Determine the (X, Y) coordinate at the center of the cell enclosing the given text.  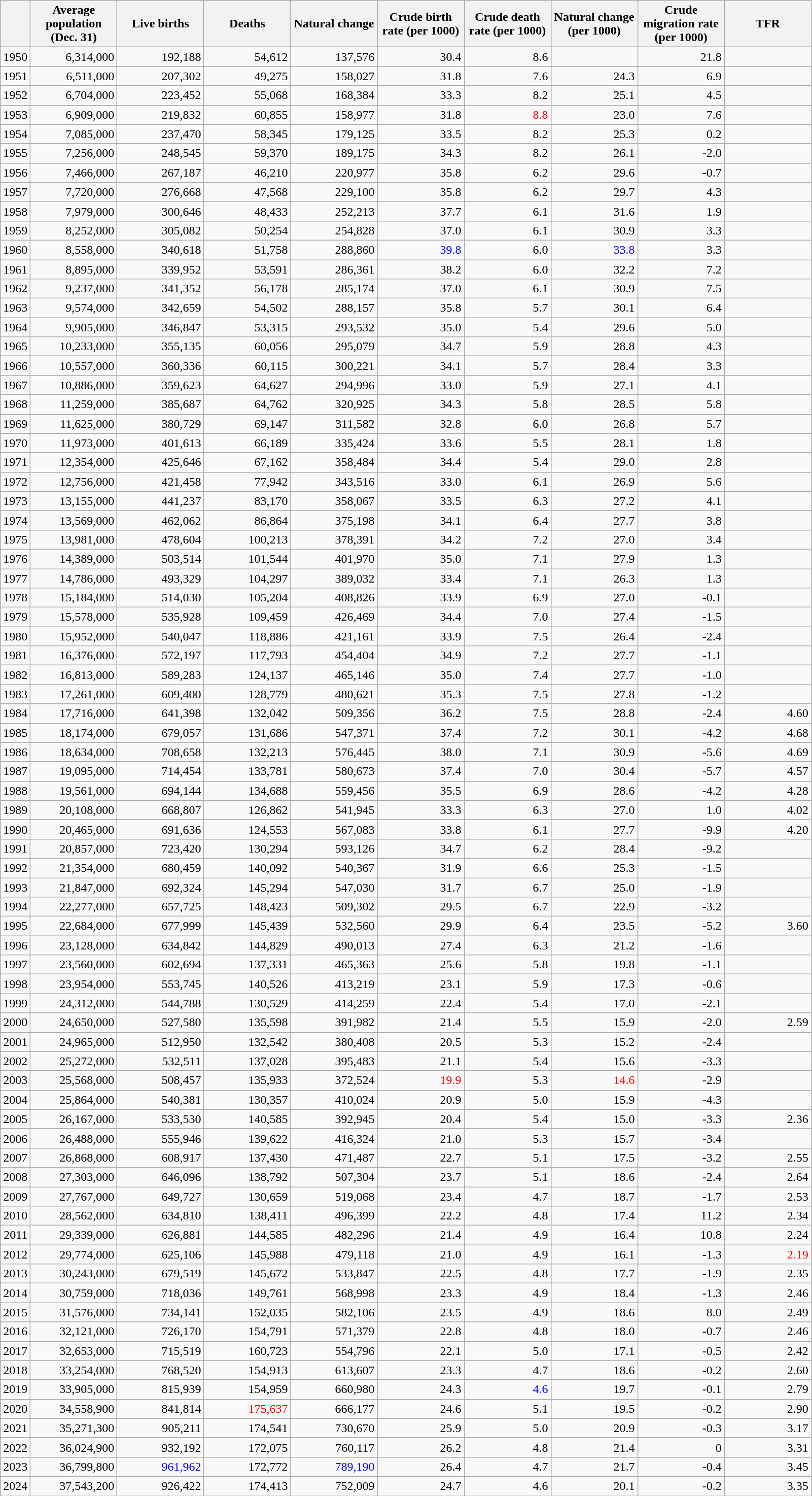
267,187 (160, 173)
58,345 (248, 134)
-3.4 (681, 1138)
1963 (15, 308)
38.0 (421, 752)
547,030 (334, 888)
4.68 (768, 733)
568,998 (334, 1293)
27,303,000 (74, 1177)
533,847 (334, 1274)
22.8 (421, 1332)
608,917 (160, 1158)
11.2 (681, 1216)
343,516 (334, 482)
154,791 (248, 1332)
602,694 (160, 965)
2023 (15, 1467)
35.5 (421, 791)
-1.7 (681, 1196)
3.35 (768, 1486)
168,384 (334, 95)
413,219 (334, 984)
37,543,200 (74, 1486)
726,170 (160, 1332)
414,259 (334, 1003)
666,177 (334, 1409)
2.35 (768, 1274)
768,520 (160, 1370)
101,544 (248, 559)
4.5 (681, 95)
21.7 (594, 1467)
6,511,000 (74, 76)
514,030 (160, 598)
1991 (15, 848)
-2.1 (681, 1003)
544,788 (160, 1003)
137,430 (248, 1158)
508,457 (160, 1080)
140,526 (248, 984)
130,357 (248, 1100)
1977 (15, 578)
926,422 (160, 1486)
19.7 (594, 1389)
13,155,000 (74, 501)
27.8 (594, 694)
462,062 (160, 520)
401,613 (160, 443)
252,213 (334, 211)
21.1 (421, 1061)
2.19 (768, 1254)
17,261,000 (74, 694)
22.7 (421, 1158)
540,367 (334, 868)
10,557,000 (74, 366)
29.7 (594, 192)
18.7 (594, 1196)
286,361 (334, 269)
634,810 (160, 1216)
130,294 (248, 848)
533,530 (160, 1119)
22,277,000 (74, 907)
23,128,000 (74, 945)
56,178 (248, 289)
421,458 (160, 482)
32,653,000 (74, 1351)
480,621 (334, 694)
174,541 (248, 1428)
174,413 (248, 1486)
714,454 (160, 771)
541,945 (334, 810)
29.5 (421, 907)
18,174,000 (74, 733)
33.4 (421, 578)
580,673 (334, 771)
34,558,900 (74, 1409)
12,756,000 (74, 482)
36,024,900 (74, 1447)
66,189 (248, 443)
124,553 (248, 829)
2016 (15, 1332)
20,108,000 (74, 810)
305,082 (160, 230)
23.1 (421, 984)
18.4 (594, 1293)
16,813,000 (74, 675)
372,524 (334, 1080)
2020 (15, 1409)
229,100 (334, 192)
35,271,300 (74, 1428)
2012 (15, 1254)
1983 (15, 694)
59,370 (248, 153)
589,283 (160, 675)
815,939 (160, 1389)
1971 (15, 462)
15,184,000 (74, 598)
10.8 (681, 1235)
26.3 (594, 578)
20.5 (421, 1042)
179,125 (334, 134)
294,996 (334, 385)
4.02 (768, 810)
668,807 (160, 810)
-0.6 (681, 984)
33,905,000 (74, 1389)
145,672 (248, 1274)
22.1 (421, 1351)
19.9 (421, 1080)
49,275 (248, 76)
1962 (15, 289)
1957 (15, 192)
15,578,000 (74, 617)
Natural change (per 1000) (594, 24)
1954 (15, 134)
391,982 (334, 1023)
144,585 (248, 1235)
22.5 (421, 1274)
7,256,000 (74, 153)
540,381 (160, 1100)
104,297 (248, 578)
28.5 (594, 404)
1959 (15, 230)
482,296 (334, 1235)
441,237 (160, 501)
547,371 (334, 733)
36,799,800 (74, 1467)
17.0 (594, 1003)
416,324 (334, 1138)
23,560,000 (74, 965)
31,576,000 (74, 1312)
340,618 (160, 250)
609,400 (160, 694)
554,796 (334, 1351)
1955 (15, 153)
145,988 (248, 1254)
175,637 (248, 1409)
1986 (15, 752)
22.4 (421, 1003)
680,459 (160, 868)
219,832 (160, 115)
47,568 (248, 192)
21,847,000 (74, 888)
1972 (15, 482)
130,529 (248, 1003)
189,175 (334, 153)
77,942 (248, 482)
723,420 (160, 848)
36.2 (421, 713)
-5.2 (681, 926)
2.59 (768, 1023)
149,761 (248, 1293)
1956 (15, 173)
2024 (15, 1486)
26.1 (594, 153)
3.4 (681, 539)
300,646 (160, 211)
276,668 (160, 192)
1975 (15, 539)
237,470 (160, 134)
8.8 (507, 115)
2015 (15, 1312)
-1.2 (681, 694)
64,762 (248, 404)
10,233,000 (74, 347)
-1.6 (681, 945)
2.79 (768, 1389)
1976 (15, 559)
Deaths (248, 24)
285,174 (334, 289)
17.1 (594, 1351)
1981 (15, 656)
134,688 (248, 791)
25.1 (594, 95)
28,562,000 (74, 1216)
582,106 (334, 1312)
905,211 (160, 1428)
22.2 (421, 1216)
23.7 (421, 1177)
2000 (15, 1023)
692,324 (160, 888)
493,329 (160, 578)
105,204 (248, 598)
2006 (15, 1138)
375,198 (334, 520)
248,545 (160, 153)
172,075 (248, 1447)
660,980 (334, 1389)
465,363 (334, 965)
1.9 (681, 211)
160,723 (248, 1351)
24,965,000 (74, 1042)
300,221 (334, 366)
32.2 (594, 269)
220,977 (334, 173)
496,399 (334, 1216)
2.8 (681, 462)
718,036 (160, 1293)
380,729 (160, 424)
490,013 (334, 945)
1994 (15, 907)
395,483 (334, 1061)
1988 (15, 791)
346,847 (160, 327)
6,909,000 (74, 115)
158,027 (334, 76)
1966 (15, 366)
15.6 (594, 1061)
154,913 (248, 1370)
509,302 (334, 907)
1974 (15, 520)
691,636 (160, 829)
-2.9 (681, 1080)
24,650,000 (74, 1023)
-4.3 (681, 1100)
408,826 (334, 598)
27.2 (594, 501)
138,411 (248, 1216)
311,582 (334, 424)
734,141 (160, 1312)
17.5 (594, 1158)
2017 (15, 1351)
527,580 (160, 1023)
2.90 (768, 1409)
152,035 (248, 1312)
760,117 (334, 1447)
2.49 (768, 1312)
29,774,000 (74, 1254)
8.6 (507, 57)
1969 (15, 424)
16,376,000 (74, 656)
19.8 (594, 965)
694,144 (160, 791)
288,860 (334, 250)
29.9 (421, 926)
8,558,000 (74, 250)
19,095,000 (74, 771)
1951 (15, 76)
14,389,000 (74, 559)
2.42 (768, 1351)
2021 (15, 1428)
1990 (15, 829)
4.60 (768, 713)
3.31 (768, 1447)
649,727 (160, 1196)
401,970 (334, 559)
378,391 (334, 539)
4.57 (768, 771)
7,466,000 (74, 173)
1978 (15, 598)
1996 (15, 945)
1973 (15, 501)
137,028 (248, 1061)
2013 (15, 1274)
2018 (15, 1370)
64,627 (248, 385)
567,083 (334, 829)
154,959 (248, 1389)
30,759,000 (74, 1293)
421,161 (334, 636)
1952 (15, 95)
341,352 (160, 289)
33.6 (421, 443)
715,519 (160, 1351)
360,336 (160, 366)
9,237,000 (74, 289)
130,659 (248, 1196)
961,962 (160, 1467)
26.9 (594, 482)
1.0 (681, 810)
1964 (15, 327)
7,720,000 (74, 192)
23,954,000 (74, 984)
20,857,000 (74, 848)
1958 (15, 211)
1960 (15, 250)
31.9 (421, 868)
172,772 (248, 1467)
67,162 (248, 462)
657,725 (160, 907)
2011 (15, 1235)
-5.6 (681, 752)
2.55 (768, 1158)
-9.2 (681, 848)
752,009 (334, 1486)
6,704,000 (74, 95)
1950 (15, 57)
53,315 (248, 327)
139,622 (248, 1138)
1997 (15, 965)
16.1 (594, 1254)
841,814 (160, 1409)
509,356 (334, 713)
2.53 (768, 1196)
50,254 (248, 230)
158,977 (334, 115)
17.3 (594, 984)
69,147 (248, 424)
593,126 (334, 848)
359,623 (160, 385)
626,881 (160, 1235)
26,167,000 (74, 1119)
1984 (15, 713)
24,312,000 (74, 1003)
293,532 (334, 327)
Crude birth rate (per 1000) (421, 24)
288,157 (334, 308)
223,452 (160, 95)
15.2 (594, 1042)
18,634,000 (74, 752)
730,670 (334, 1428)
Crude migration rate (per 1000) (681, 24)
1961 (15, 269)
16.4 (594, 1235)
145,439 (248, 926)
540,047 (160, 636)
60,115 (248, 366)
708,658 (160, 752)
1965 (15, 347)
1993 (15, 888)
1968 (15, 404)
117,793 (248, 656)
1.8 (681, 443)
25.0 (594, 888)
2007 (15, 1158)
25,864,000 (74, 1100)
1992 (15, 868)
86,864 (248, 520)
1998 (15, 984)
625,106 (160, 1254)
9,905,000 (74, 327)
18.0 (594, 1332)
679,519 (160, 1274)
3.8 (681, 520)
385,687 (160, 404)
54,612 (248, 57)
21,354,000 (74, 868)
571,379 (334, 1332)
1979 (15, 617)
14,786,000 (74, 578)
2005 (15, 1119)
677,999 (160, 926)
27,767,000 (74, 1196)
3.60 (768, 926)
1967 (15, 385)
132,213 (248, 752)
20.1 (594, 1486)
124,137 (248, 675)
8,895,000 (74, 269)
465,146 (334, 675)
-9.9 (681, 829)
17.4 (594, 1216)
32.8 (421, 424)
11,973,000 (74, 443)
26.2 (421, 1447)
380,408 (334, 1042)
27.1 (594, 385)
1982 (15, 675)
1953 (15, 115)
14.6 (594, 1080)
339,952 (160, 269)
-0.5 (681, 1351)
25.9 (421, 1428)
39.8 (421, 250)
789,190 (334, 1467)
2.34 (768, 1216)
2014 (15, 1293)
133,781 (248, 771)
11,259,000 (74, 404)
Live births (160, 24)
54,502 (248, 308)
Natural change (334, 24)
1987 (15, 771)
140,585 (248, 1119)
51,758 (248, 250)
128,779 (248, 694)
34.2 (421, 539)
-5.7 (681, 771)
572,197 (160, 656)
535,928 (160, 617)
646,096 (160, 1177)
9,574,000 (74, 308)
532,511 (160, 1061)
2003 (15, 1080)
60,855 (248, 115)
145,294 (248, 888)
131,686 (248, 733)
22,684,000 (74, 926)
21.2 (594, 945)
137,331 (248, 965)
2.60 (768, 1370)
35.3 (421, 694)
4.69 (768, 752)
358,067 (334, 501)
137,576 (334, 57)
28.6 (594, 791)
20,465,000 (74, 829)
38.2 (421, 269)
320,925 (334, 404)
138,792 (248, 1177)
355,135 (160, 347)
20.4 (421, 1119)
11,625,000 (74, 424)
8.0 (681, 1312)
479,118 (334, 1254)
53,591 (248, 269)
32,121,000 (74, 1332)
454,404 (334, 656)
1995 (15, 926)
13,981,000 (74, 539)
10,886,000 (74, 385)
2022 (15, 1447)
6,314,000 (74, 57)
679,057 (160, 733)
2010 (15, 1216)
3.17 (768, 1428)
33,254,000 (74, 1370)
144,829 (248, 945)
46,210 (248, 173)
4.28 (768, 791)
192,188 (160, 57)
1985 (15, 733)
335,424 (334, 443)
27.9 (594, 559)
26.8 (594, 424)
15,952,000 (74, 636)
2004 (15, 1100)
135,933 (248, 1080)
559,456 (334, 791)
12,354,000 (74, 462)
410,024 (334, 1100)
25.6 (421, 965)
3.45 (768, 1467)
358,484 (334, 462)
126,862 (248, 810)
-1.0 (681, 675)
2008 (15, 1177)
31.6 (594, 211)
TFR (768, 24)
48,433 (248, 211)
132,542 (248, 1042)
21.8 (681, 57)
392,945 (334, 1119)
17.7 (594, 1274)
2.24 (768, 1235)
2.36 (768, 1119)
1970 (15, 443)
519,068 (334, 1196)
15.0 (594, 1119)
2002 (15, 1061)
19.5 (594, 1409)
15.7 (594, 1138)
26,868,000 (74, 1158)
471,487 (334, 1158)
17,716,000 (74, 713)
28.1 (594, 443)
342,659 (160, 308)
-0.4 (681, 1467)
Average population (Dec. 31) (74, 24)
25,272,000 (74, 1061)
Crude death rate (per 1000) (507, 24)
140,092 (248, 868)
24.7 (421, 1486)
0 (681, 1447)
-0.3 (681, 1428)
2001 (15, 1042)
425,646 (160, 462)
553,745 (160, 984)
7,979,000 (74, 211)
29,339,000 (74, 1235)
7,085,000 (74, 134)
295,079 (334, 347)
13,569,000 (74, 520)
2019 (15, 1389)
1980 (15, 636)
31.7 (421, 888)
37.7 (421, 211)
8,252,000 (74, 230)
207,302 (160, 76)
30,243,000 (74, 1274)
512,950 (160, 1042)
4.20 (768, 829)
100,213 (248, 539)
6.6 (507, 868)
23.4 (421, 1196)
25,568,000 (74, 1080)
2.64 (768, 1177)
555,946 (160, 1138)
23.0 (594, 115)
426,469 (334, 617)
613,607 (334, 1370)
478,604 (160, 539)
507,304 (334, 1177)
1999 (15, 1003)
634,842 (160, 945)
83,170 (248, 501)
389,032 (334, 578)
29.0 (594, 462)
1989 (15, 810)
118,886 (248, 636)
148,423 (248, 907)
26,488,000 (74, 1138)
19,561,000 (74, 791)
5.6 (681, 482)
932,192 (160, 1447)
503,514 (160, 559)
254,828 (334, 230)
34.9 (421, 656)
22.9 (594, 907)
7.4 (507, 675)
135,598 (248, 1023)
641,398 (160, 713)
132,042 (248, 713)
2009 (15, 1196)
0.2 (681, 134)
109,459 (248, 617)
576,445 (334, 752)
24.6 (421, 1409)
55,068 (248, 95)
60,056 (248, 347)
532,560 (334, 926)
